Detect which cell encompasses the target text, then output its [x, y] center coordinate. 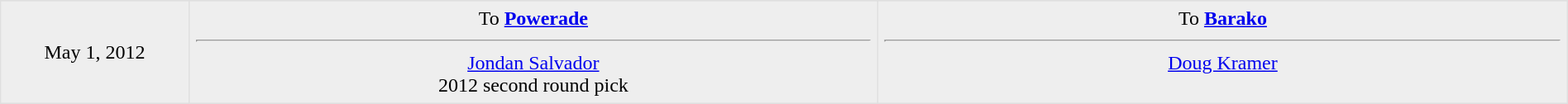
May 1, 2012 [94, 52]
To BarakoDoug Kramer [1223, 52]
To PoweradeJondan Salvador2012 second round pick [533, 52]
